Provide the (X, Y) coordinate of the cell's center where the given text is located.  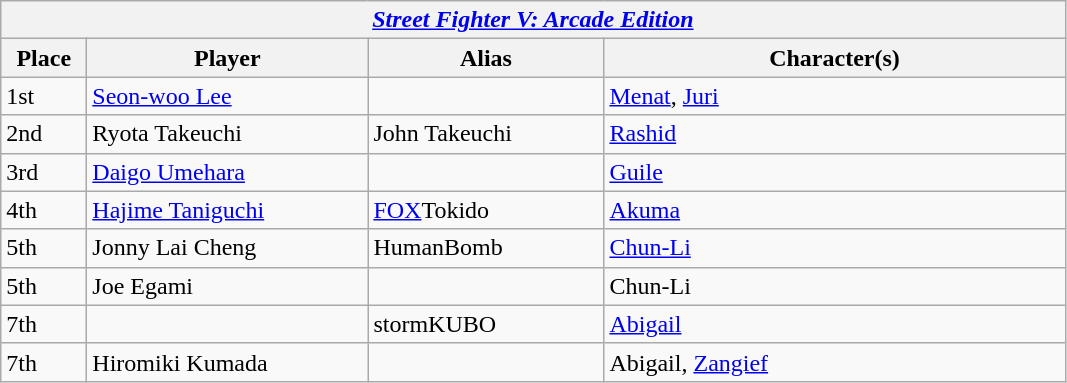
Daigo Umehara (228, 172)
3rd (44, 172)
Place (44, 58)
Seon-woo Lee (228, 96)
Street Fighter V: Arcade Edition (533, 20)
4th (44, 210)
Joe Egami (228, 286)
stormKUBO (486, 324)
HumanBomb (486, 248)
Ryota Takeuchi (228, 134)
Character(s) (834, 58)
Abigail, Zangief (834, 362)
Akuma (834, 210)
Player (228, 58)
Abigail (834, 324)
John Takeuchi (486, 134)
2nd (44, 134)
Jonny Lai Cheng (228, 248)
Alias (486, 58)
Guile (834, 172)
Rashid (834, 134)
1st (44, 96)
Menat, Juri (834, 96)
Hajime Taniguchi (228, 210)
FOXTokido (486, 210)
Hiromiki Kumada (228, 362)
